From the cell containing the given text, extract its center point as (X, Y) coordinate. 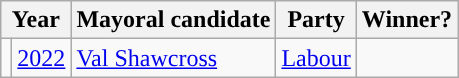
Party (316, 20)
Val Shawcross (174, 58)
Winner? (406, 20)
Labour (316, 58)
Year (36, 20)
2022 (42, 58)
Mayoral candidate (174, 20)
